Scan for the cell matching the given text and deliver its [X, Y] coordinate at center. 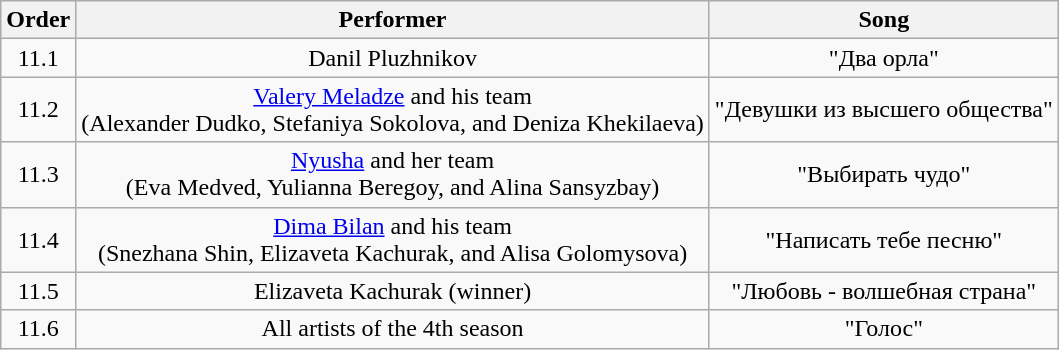
11.3 [38, 174]
11.4 [38, 240]
11.5 [38, 291]
"Любовь - волшебная страна" [884, 291]
All artists of the 4th season [393, 329]
"Выбирать чудо" [884, 174]
"Голос" [884, 329]
"Два орла" [884, 58]
11.6 [38, 329]
Dima Bilan and his team (Snezhana Shin, Elizaveta Kachurak, and Alisa Golomysova) [393, 240]
11.2 [38, 110]
Danil Pluzhnikov [393, 58]
Elizaveta Kachurak (winner) [393, 291]
Nyusha and her team (Eva Medved, Yulianna Beregoy, and Alina Sansyzbay) [393, 174]
Song [884, 20]
11.1 [38, 58]
Valery Meladze and his team (Alexander Dudko, Stefaniya Sokolova, and Deniza Khekilaeva) [393, 110]
Order [38, 20]
"Написать тебе песню" [884, 240]
"Девушки из высшего общества" [884, 110]
Performer [393, 20]
